Locate the cell with the specified text and output its (X, Y) center coordinate. 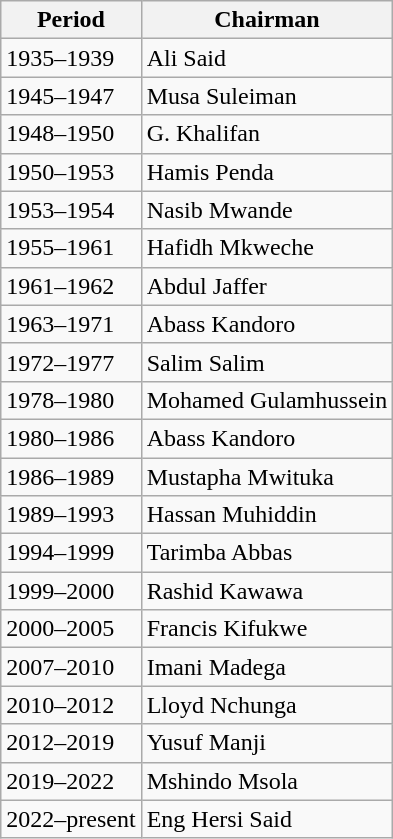
1978–1980 (71, 400)
1963–1971 (71, 324)
Hamis Penda (267, 172)
Yusuf Manji (267, 743)
2000–2005 (71, 629)
Chairman (267, 20)
1948–1950 (71, 134)
2010–2012 (71, 705)
1955–1961 (71, 248)
1980–1986 (71, 438)
Eng Hersi Said (267, 819)
Musa Suleiman (267, 96)
1994–1999 (71, 553)
Imani Madega (267, 667)
2022–present (71, 819)
Mshindo Msola (267, 781)
1999–2000 (71, 591)
1953–1954 (71, 210)
1986–1989 (71, 477)
2012–2019 (71, 743)
1945–1947 (71, 96)
1961–1962 (71, 286)
Hassan Muhiddin (267, 515)
Rashid Kawawa (267, 591)
1972–1977 (71, 362)
Salim Salim (267, 362)
2007–2010 (71, 667)
Lloyd Nchunga (267, 705)
Francis Kifukwe (267, 629)
Tarimba Abbas (267, 553)
Hafidh Mkweche (267, 248)
Nasib Mwande (267, 210)
Mohamed Gulamhussein (267, 400)
Ali Said (267, 58)
1950–1953 (71, 172)
G. Khalifan (267, 134)
Mustapha Mwituka (267, 477)
2019–2022 (71, 781)
Abdul Jaffer (267, 286)
1935–1939 (71, 58)
1989–1993 (71, 515)
Period (71, 20)
